Identify which cell holds the provided text, then report its [X, Y] central coordinate. 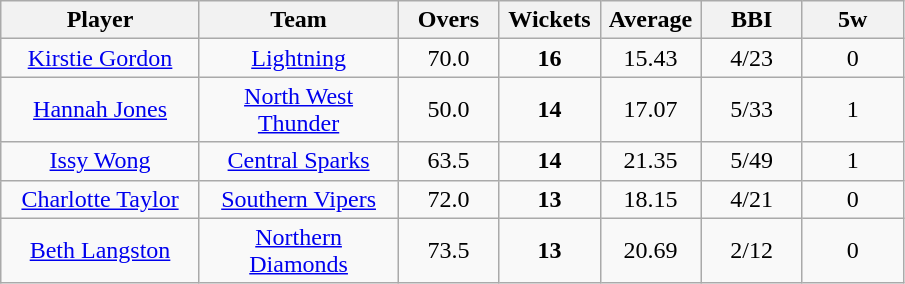
Hannah Jones [100, 110]
Average [650, 20]
Beth Langston [100, 250]
Southern Vipers [298, 199]
Issy Wong [100, 161]
2/12 [752, 250]
Charlotte Taylor [100, 199]
16 [550, 58]
15.43 [650, 58]
Kirstie Gordon [100, 58]
20.69 [650, 250]
Team [298, 20]
Overs [448, 20]
4/21 [752, 199]
North West Thunder [298, 110]
5/33 [752, 110]
17.07 [650, 110]
5w [852, 20]
Central Sparks [298, 161]
5/49 [752, 161]
18.15 [650, 199]
73.5 [448, 250]
Wickets [550, 20]
63.5 [448, 161]
70.0 [448, 58]
72.0 [448, 199]
Northern Diamonds [298, 250]
BBI [752, 20]
50.0 [448, 110]
4/23 [752, 58]
Lightning [298, 58]
21.35 [650, 161]
Player [100, 20]
